Pinpoint the cell where the given text exists, returning its [x, y] midpoint coordinate. 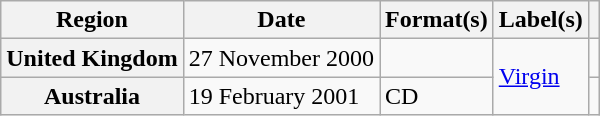
Virgin [540, 77]
Date [281, 20]
United Kingdom [92, 58]
19 February 2001 [281, 96]
Australia [92, 96]
27 November 2000 [281, 58]
CD [437, 96]
Format(s) [437, 20]
Region [92, 20]
Label(s) [540, 20]
